Detect which cell encompasses the target text, then output its (x, y) center coordinate. 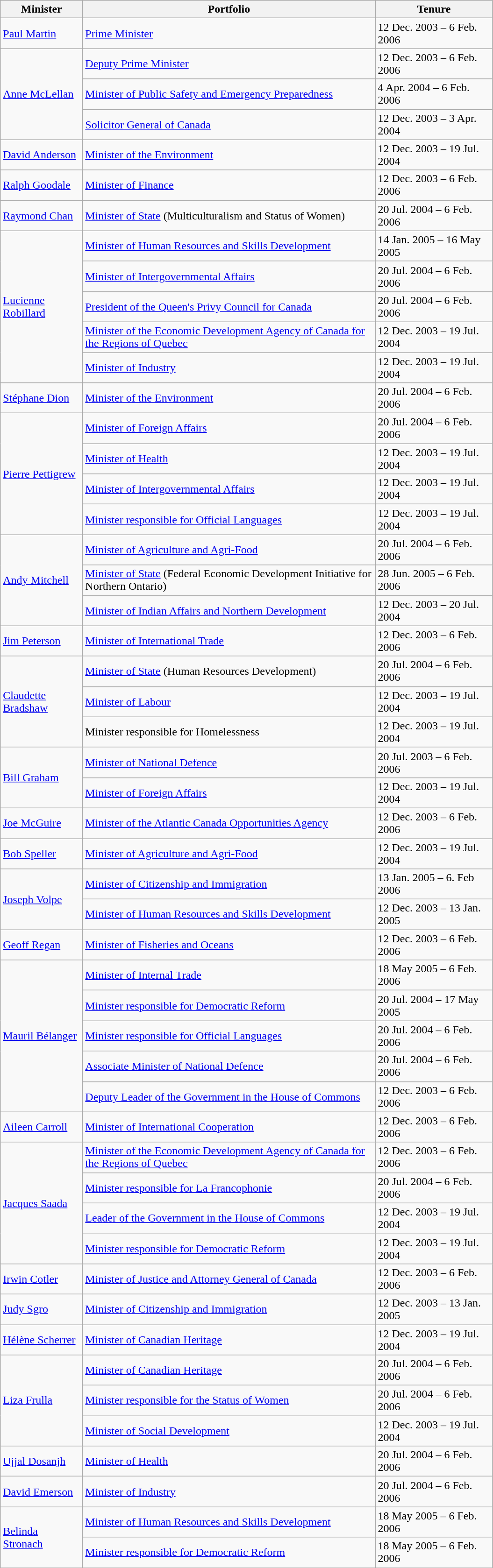
Minister of Fisheries and Oceans (229, 945)
Anne McLellan (42, 94)
Minister of Indian Affairs and Northern Development (229, 611)
Joseph Volpe (42, 899)
Minister of the Atlantic Canada Opportunities Agency (229, 823)
David Anderson (42, 155)
12 Dec. 2003 – 3 Apr. 2004 (434, 124)
Aileen Carroll (42, 1127)
Minister of International Cooperation (229, 1127)
Andy Mitchell (42, 580)
Minister of Public Safety and Emergency Preparedness (229, 94)
Irwin Cotler (42, 1278)
13 Jan. 2005 – 6. Feb 2006 (434, 884)
Jim Peterson (42, 641)
Belinda Stronach (42, 1537)
Minister of National Defence (229, 762)
4 Apr. 2004 – 6 Feb. 2006 (434, 94)
Solicitor General of Canada (229, 124)
Ralph Goodale (42, 185)
Minister of State (Multiculturalism and Status of Women) (229, 216)
Stéphane Dion (42, 398)
Pierre Pettigrew (42, 474)
Minister of Social Development (229, 1431)
Mauril Bélanger (42, 1036)
Minister of Labour (229, 701)
12 Dec. 2003 – 20 Jul. 2004 (434, 611)
Minister of Justice and Attorney General of Canada (229, 1278)
Claudette Bradshaw (42, 701)
Ujjal Dosanjh (42, 1462)
Minister of State (Human Resources Development) (229, 671)
Geoff Regan (42, 945)
President of the Queen's Privy Council for Canada (229, 306)
Minister responsible for the Status of Women (229, 1401)
Minister of Internal Trade (229, 975)
Deputy Leader of the Government in the House of Commons (229, 1096)
Jacques Saada (42, 1203)
Associate Minister of National Defence (229, 1067)
Minister of International Trade (229, 641)
David Emerson (42, 1491)
Minister of State (Federal Economic Development Initiative for Northern Ontario) (229, 580)
Hélène Scherrer (42, 1339)
Minister responsible for La Francophonie (229, 1188)
20 Jul. 2004 – 17 May 2005 (434, 1006)
Lucienne Robillard (42, 306)
Judy Sgro (42, 1309)
Minister responsible for Homelessness (229, 732)
14 Jan. 2005 – 16 May 2005 (434, 246)
Leader of the Government in the House of Commons (229, 1218)
20 Jul. 2003 – 6 Feb. 2006 (434, 762)
Deputy Prime Minister (229, 64)
Bob Speller (42, 854)
Liza Frulla (42, 1401)
Prime Minister (229, 34)
Joe McGuire (42, 823)
Tenure (434, 9)
Paul Martin (42, 34)
Portfolio (229, 9)
28 Jun. 2005 – 6 Feb. 2006 (434, 580)
Raymond Chan (42, 216)
Minister of Finance (229, 185)
Bill Graham (42, 777)
Minister (42, 9)
